Provide the [X, Y] coordinate of the cell's center where the given text is located.  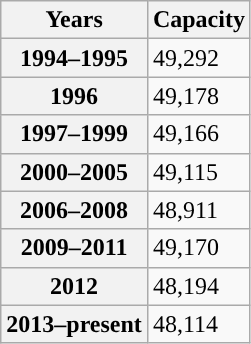
2006–2008 [74, 210]
2013–present [74, 324]
49,166 [198, 134]
49,115 [198, 172]
48,911 [198, 210]
2012 [74, 286]
1997–1999 [74, 134]
49,170 [198, 248]
49,178 [198, 96]
48,114 [198, 324]
2000–2005 [74, 172]
48,194 [198, 286]
1994–1995 [74, 58]
Capacity [198, 20]
Years [74, 20]
2009–2011 [74, 248]
49,292 [198, 58]
1996 [74, 96]
